Find where the given text appears and provide that cell's center as (X, Y) coordinate. 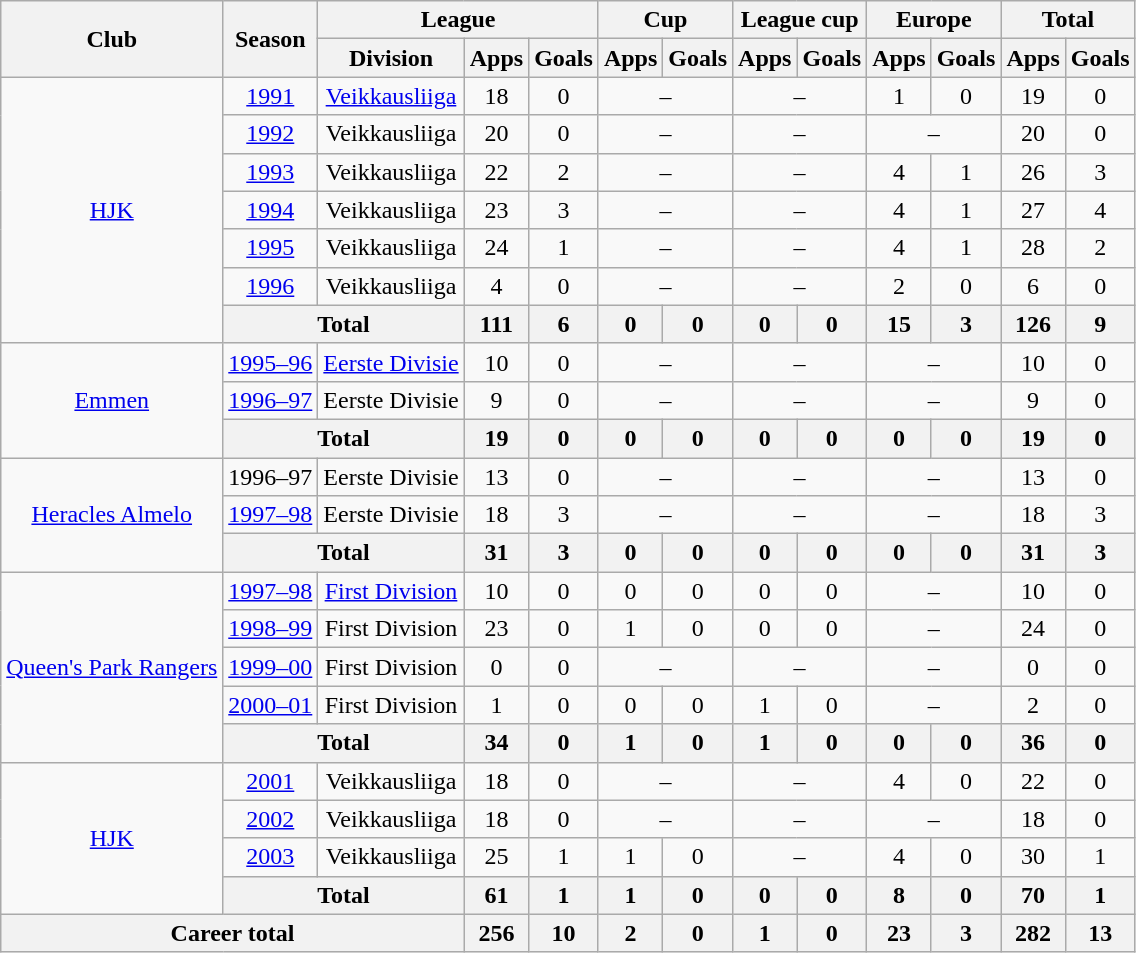
Division (391, 58)
8 (899, 895)
1993 (270, 172)
15 (899, 324)
Europe (934, 20)
25 (496, 857)
League cup (800, 20)
Emmen (112, 400)
Season (270, 39)
61 (496, 895)
256 (496, 933)
111 (496, 324)
1998–99 (270, 629)
1995 (270, 248)
36 (1033, 743)
Heracles Almelo (112, 515)
70 (1033, 895)
26 (1033, 172)
1992 (270, 134)
28 (1033, 248)
1995–96 (270, 362)
2002 (270, 819)
126 (1033, 324)
2001 (270, 781)
Cup (665, 20)
2003 (270, 857)
Career total (232, 933)
Club (112, 39)
League (458, 20)
30 (1033, 857)
282 (1033, 933)
34 (496, 743)
1996 (270, 286)
Queen's Park Rangers (112, 667)
27 (1033, 210)
2000–01 (270, 705)
1994 (270, 210)
1991 (270, 96)
1999–00 (270, 667)
